From the cell containing the given text, extract its center point as [x, y] coordinate. 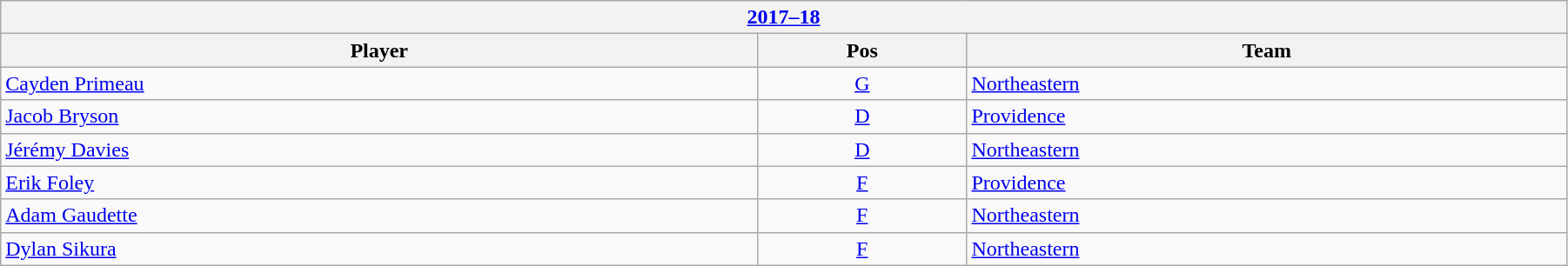
Adam Gaudette [379, 216]
G [862, 83]
Cayden Primeau [379, 83]
Team [1267, 50]
Jérémy Davies [379, 150]
Pos [862, 50]
Erik Foley [379, 183]
Player [379, 50]
2017–18 [784, 17]
Jacob Bryson [379, 116]
Dylan Sikura [379, 249]
